Output the [x, y] coordinate of the center of the cell containing the given text.  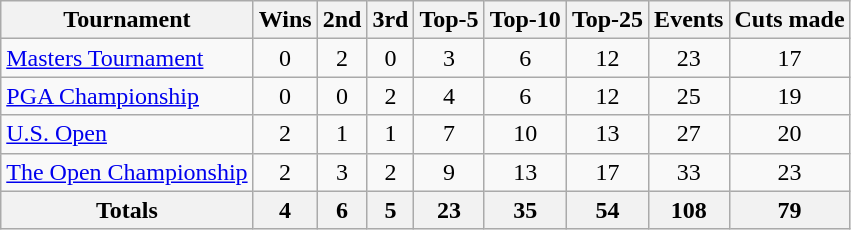
5 [390, 210]
27 [689, 134]
7 [449, 134]
Top-10 [525, 20]
2nd [342, 20]
25 [689, 96]
19 [790, 96]
PGA Championship [127, 96]
Tournament [127, 20]
9 [449, 172]
Top-25 [607, 20]
Totals [127, 210]
33 [689, 172]
10 [525, 134]
3rd [390, 20]
20 [790, 134]
79 [790, 210]
54 [607, 210]
Top-5 [449, 20]
108 [689, 210]
The Open Championship [127, 172]
Cuts made [790, 20]
Wins [285, 20]
U.S. Open [127, 134]
35 [525, 210]
Events [689, 20]
Masters Tournament [127, 58]
